Detect which cell encompasses the target text, then output its (X, Y) center coordinate. 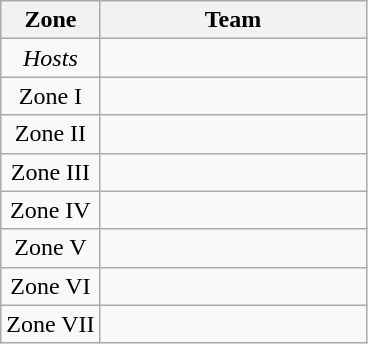
Team (233, 20)
Zone III (50, 172)
Zone VI (50, 286)
Zone VII (50, 324)
Zone V (50, 248)
Hosts (50, 58)
Zone IV (50, 210)
Zone I (50, 96)
Zone II (50, 134)
Zone (50, 20)
